Output the (x, y) coordinate of the center of the cell containing the given text.  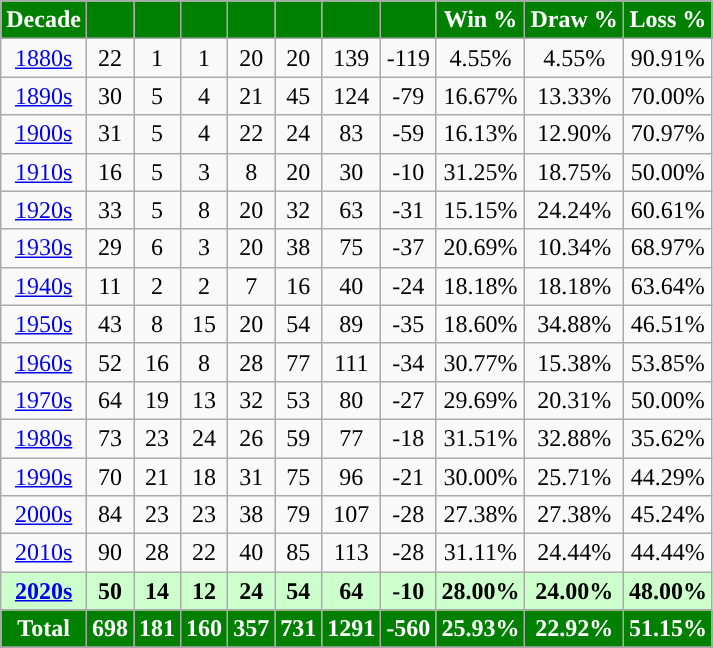
1990s (44, 477)
15.38% (574, 362)
96 (352, 477)
13 (204, 400)
28.00% (480, 591)
20.69% (480, 248)
-21 (408, 477)
12.90% (574, 134)
1980s (44, 438)
20.31% (574, 400)
Total (44, 629)
Draw % (574, 20)
53.85% (668, 362)
-24 (408, 286)
12 (204, 591)
-27 (408, 400)
51.15% (668, 629)
30.00% (480, 477)
53 (298, 400)
34.88% (574, 324)
32.88% (574, 438)
-18 (408, 438)
33 (110, 210)
31.25% (480, 172)
7 (252, 286)
1880s (44, 58)
-34 (408, 362)
45 (298, 96)
16.67% (480, 96)
63.64% (668, 286)
124 (352, 96)
698 (110, 629)
43 (110, 324)
-79 (408, 96)
79 (298, 515)
48.00% (668, 591)
1291 (352, 629)
6 (158, 248)
731 (298, 629)
90.91% (668, 58)
2000s (44, 515)
63 (352, 210)
70.97% (668, 134)
50 (110, 591)
73 (110, 438)
113 (352, 553)
Win % (480, 20)
24.44% (574, 553)
111 (352, 362)
1890s (44, 96)
85 (298, 553)
139 (352, 58)
30.77% (480, 362)
60.61% (668, 210)
25.71% (574, 477)
24.24% (574, 210)
84 (110, 515)
1910s (44, 172)
18 (204, 477)
18.60% (480, 324)
2010s (44, 553)
45.24% (668, 515)
1940s (44, 286)
22.92% (574, 629)
70.00% (668, 96)
70 (110, 477)
31.51% (480, 438)
2020s (44, 591)
10.34% (574, 248)
1970s (44, 400)
14 (158, 591)
68.97% (668, 248)
1920s (44, 210)
1960s (44, 362)
16.13% (480, 134)
52 (110, 362)
44.29% (668, 477)
-35 (408, 324)
90 (110, 553)
83 (352, 134)
357 (252, 629)
1900s (44, 134)
80 (352, 400)
29 (110, 248)
25.93% (480, 629)
-37 (408, 248)
18.75% (574, 172)
1930s (44, 248)
29.69% (480, 400)
181 (158, 629)
15.15% (480, 210)
44.44% (668, 553)
13.33% (574, 96)
11 (110, 286)
24.00% (574, 591)
15 (204, 324)
-31 (408, 210)
Loss % (668, 20)
160 (204, 629)
1950s (44, 324)
89 (352, 324)
Decade (44, 20)
31.11% (480, 553)
46.51% (668, 324)
-560 (408, 629)
-59 (408, 134)
-119 (408, 58)
59 (298, 438)
26 (252, 438)
35.62% (668, 438)
19 (158, 400)
107 (352, 515)
